Capture the cell that displays the provided text and extract its [X, Y] central coordinate. 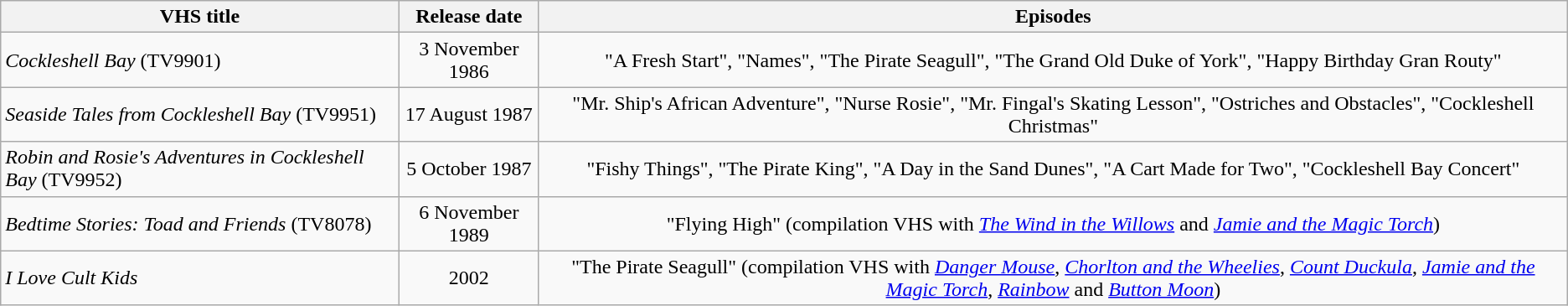
I Love Cult Kids [199, 278]
3 November 1986 [469, 60]
VHS title [199, 17]
5 October 1987 [469, 169]
"A Fresh Start", "Names", "The Pirate Seagull", "The Grand Old Duke of York", "Happy Birthday Gran Routy" [1053, 60]
2002 [469, 278]
"Flying High" (compilation VHS with The Wind in the Willows and Jamie and the Magic Torch) [1053, 223]
17 August 1987 [469, 114]
Release date [469, 17]
Cockleshell Bay (TV9901) [199, 60]
Bedtime Stories: Toad and Friends (TV8078) [199, 223]
"Mr. Ship's African Adventure", "Nurse Rosie", "Mr. Fingal's Skating Lesson", "Ostriches and Obstacles", "Cockleshell Christmas" [1053, 114]
"Fishy Things", "The Pirate King", "A Day in the Sand Dunes", "A Cart Made for Two", "Cockleshell Bay Concert" [1053, 169]
Episodes [1053, 17]
Seaside Tales from Cockleshell Bay (TV9951) [199, 114]
Robin and Rosie's Adventures in Cockleshell Bay (TV9952) [199, 169]
6 November 1989 [469, 223]
